Output the [X, Y] coordinate of the center of the cell containing the given text.  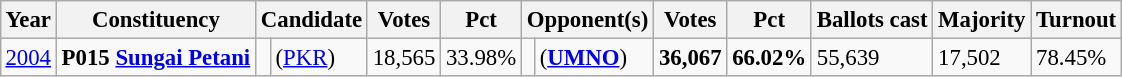
P015 Sungai Petani [156, 57]
Majority [982, 20]
36,067 [690, 57]
78.45% [1076, 57]
18,565 [404, 57]
Turnout [1076, 20]
17,502 [982, 57]
Candidate [312, 20]
2004 [28, 57]
Ballots cast [872, 20]
Opponent(s) [587, 20]
Constituency [156, 20]
55,639 [872, 57]
(PKR) [318, 57]
33.98% [482, 57]
66.02% [770, 57]
(UMNO) [594, 57]
Year [28, 20]
